Scan for the cell matching the given text and deliver its (x, y) coordinate at center. 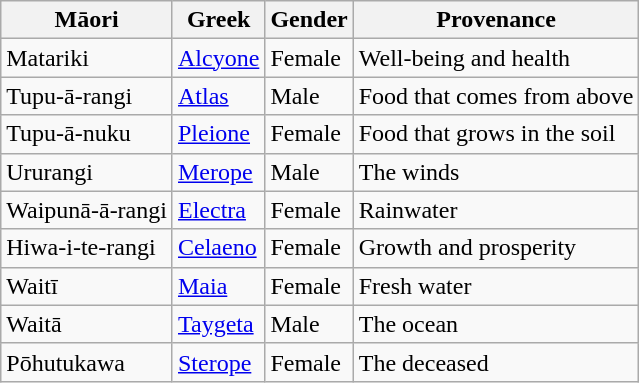
The winds (496, 172)
Food that grows in the soil (496, 134)
Matariki (87, 58)
Alcyone (218, 58)
Provenance (496, 20)
Waipunā-ā-rangi (87, 210)
Atlas (218, 96)
Ururangi (87, 172)
Celaeno (218, 248)
Gender (309, 20)
Pōhutukawa (87, 362)
Electra (218, 210)
Sterope (218, 362)
Maia (218, 286)
Growth and prosperity (496, 248)
Greek (218, 20)
Waitī (87, 286)
Taygeta (218, 324)
The ocean (496, 324)
Tupu-ā-nuku (87, 134)
The deceased (496, 362)
Merope (218, 172)
Well-being and health (496, 58)
Rainwater (496, 210)
Waitā (87, 324)
Tupu-ā-rangi (87, 96)
Māori (87, 20)
Hiwa-i-te-rangi (87, 248)
Pleione (218, 134)
Fresh water (496, 286)
Food that comes from above (496, 96)
